Output the [x, y] coordinate of the center of the cell containing the given text.  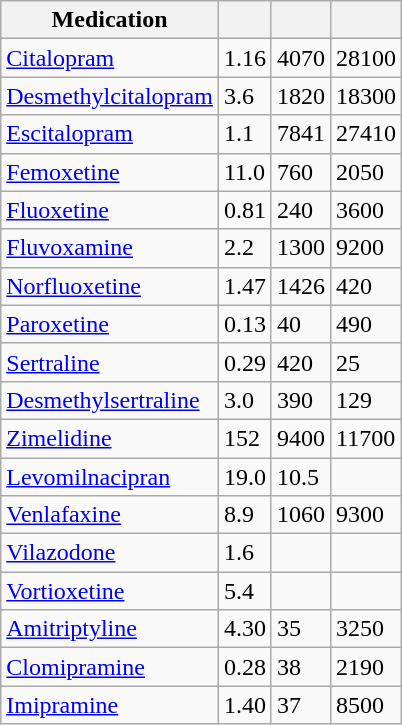
4070 [300, 58]
Fluoxetine [110, 210]
37 [300, 705]
Venlafaxine [110, 515]
Sertraline [110, 362]
Citalopram [110, 58]
25 [366, 362]
7841 [300, 134]
0.81 [244, 210]
1.40 [244, 705]
129 [366, 400]
9200 [366, 248]
0.13 [244, 324]
Norfluoxetine [110, 286]
2.2 [244, 248]
Amitriptyline [110, 629]
38 [300, 667]
2190 [366, 667]
390 [300, 400]
9300 [366, 515]
40 [300, 324]
3600 [366, 210]
Medication [110, 20]
0.28 [244, 667]
27410 [366, 134]
35 [300, 629]
Desmethylsertraline [110, 400]
10.5 [300, 477]
Imipramine [110, 705]
8.9 [244, 515]
Vilazodone [110, 553]
11.0 [244, 172]
3.0 [244, 400]
4.30 [244, 629]
0.29 [244, 362]
152 [244, 438]
240 [300, 210]
Femoxetine [110, 172]
Clomipramine [110, 667]
1820 [300, 96]
490 [366, 324]
1.47 [244, 286]
3250 [366, 629]
1.1 [244, 134]
9400 [300, 438]
11700 [366, 438]
Levomilnacipran [110, 477]
1.16 [244, 58]
28100 [366, 58]
Escitalopram [110, 134]
Paroxetine [110, 324]
1300 [300, 248]
2050 [366, 172]
760 [300, 172]
Zimelidine [110, 438]
1060 [300, 515]
1426 [300, 286]
5.4 [244, 591]
3.6 [244, 96]
8500 [366, 705]
1.6 [244, 553]
Desmethylcitalopram [110, 96]
Vortioxetine [110, 591]
19.0 [244, 477]
18300 [366, 96]
Fluvoxamine [110, 248]
